Return (X, Y) of the center of cell containing provided text 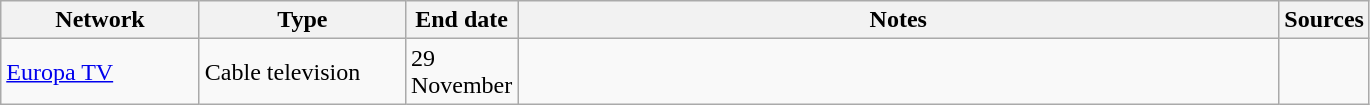
Network (100, 20)
29 November (461, 72)
Europa TV (100, 72)
Type (302, 20)
Sources (1324, 20)
End date (461, 20)
Cable television (302, 72)
Notes (898, 20)
